Locate the cell with the specified text and output its [x, y] center coordinate. 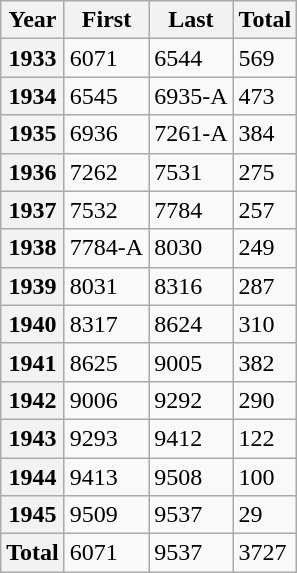
Year [33, 20]
249 [265, 248]
1942 [33, 400]
Last [191, 20]
1933 [33, 58]
7784-A [106, 248]
29 [265, 515]
9005 [191, 362]
3727 [265, 553]
6935-A [191, 96]
9413 [106, 477]
1944 [33, 477]
1939 [33, 286]
8317 [106, 324]
1940 [33, 324]
9006 [106, 400]
6544 [191, 58]
1934 [33, 96]
7261-A [191, 134]
6936 [106, 134]
384 [265, 134]
1938 [33, 248]
122 [265, 438]
473 [265, 96]
8316 [191, 286]
8624 [191, 324]
310 [265, 324]
7531 [191, 172]
290 [265, 400]
1937 [33, 210]
1943 [33, 438]
9412 [191, 438]
1941 [33, 362]
9292 [191, 400]
569 [265, 58]
9509 [106, 515]
8031 [106, 286]
257 [265, 210]
1945 [33, 515]
7262 [106, 172]
287 [265, 286]
275 [265, 172]
7532 [106, 210]
100 [265, 477]
1935 [33, 134]
8030 [191, 248]
9508 [191, 477]
7784 [191, 210]
1936 [33, 172]
382 [265, 362]
6545 [106, 96]
9293 [106, 438]
First [106, 20]
8625 [106, 362]
